Determine the (x, y) coordinate at the center of the cell enclosing the given text.  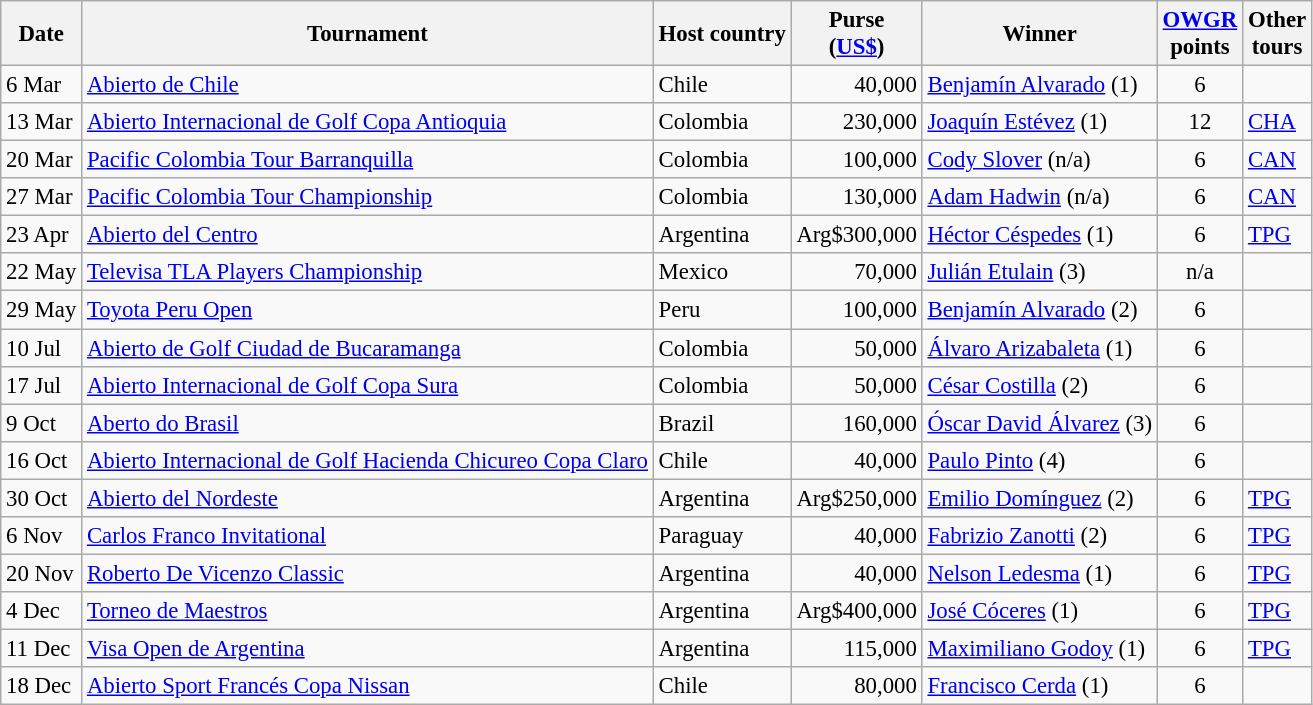
80,000 (856, 686)
20 Mar (42, 160)
Fabrizio Zanotti (2) (1040, 536)
Abierto del Centro (368, 235)
Torneo de Maestros (368, 611)
18 Dec (42, 686)
Date (42, 34)
Arg$400,000 (856, 611)
Arg$250,000 (856, 498)
Winner (1040, 34)
Abierto Internacional de Golf Copa Antioquia (368, 122)
Abierto de Golf Ciudad de Bucaramanga (368, 348)
OWGRpoints (1200, 34)
Televisa TLA Players Championship (368, 273)
23 Apr (42, 235)
Roberto De Vicenzo Classic (368, 573)
Paraguay (722, 536)
Abierto del Nordeste (368, 498)
José Cóceres (1) (1040, 611)
16 Oct (42, 460)
20 Nov (42, 573)
Toyota Peru Open (368, 310)
Aberto do Brasil (368, 423)
Mexico (722, 273)
Benjamín Alvarado (1) (1040, 85)
Joaquín Estévez (1) (1040, 122)
Tournament (368, 34)
Abierto Internacional de Golf Copa Sura (368, 385)
n/a (1200, 273)
230,000 (856, 122)
Pacific Colombia Tour Barranquilla (368, 160)
Pacific Colombia Tour Championship (368, 197)
Abierto Internacional de Golf Hacienda Chicureo Copa Claro (368, 460)
Abierto de Chile (368, 85)
Julián Etulain (3) (1040, 273)
130,000 (856, 197)
Maximiliano Godoy (1) (1040, 648)
Carlos Franco Invitational (368, 536)
22 May (42, 273)
Paulo Pinto (4) (1040, 460)
6 Nov (42, 536)
13 Mar (42, 122)
Adam Hadwin (n/a) (1040, 197)
11 Dec (42, 648)
4 Dec (42, 611)
12 (1200, 122)
27 Mar (42, 197)
29 May (42, 310)
9 Oct (42, 423)
160,000 (856, 423)
Francisco Cerda (1) (1040, 686)
10 Jul (42, 348)
Purse(US$) (856, 34)
Arg$300,000 (856, 235)
17 Jul (42, 385)
6 Mar (42, 85)
Benjamín Alvarado (2) (1040, 310)
Abierto Sport Francés Copa Nissan (368, 686)
Othertours (1278, 34)
CHA (1278, 122)
Nelson Ledesma (1) (1040, 573)
Héctor Céspedes (1) (1040, 235)
Emilio Domínguez (2) (1040, 498)
Cody Slover (n/a) (1040, 160)
Óscar David Álvarez (3) (1040, 423)
Visa Open de Argentina (368, 648)
Álvaro Arizabaleta (1) (1040, 348)
30 Oct (42, 498)
115,000 (856, 648)
Host country (722, 34)
70,000 (856, 273)
Brazil (722, 423)
Peru (722, 310)
César Costilla (2) (1040, 385)
